From the cell containing the given text, extract its center point as [X, Y] coordinate. 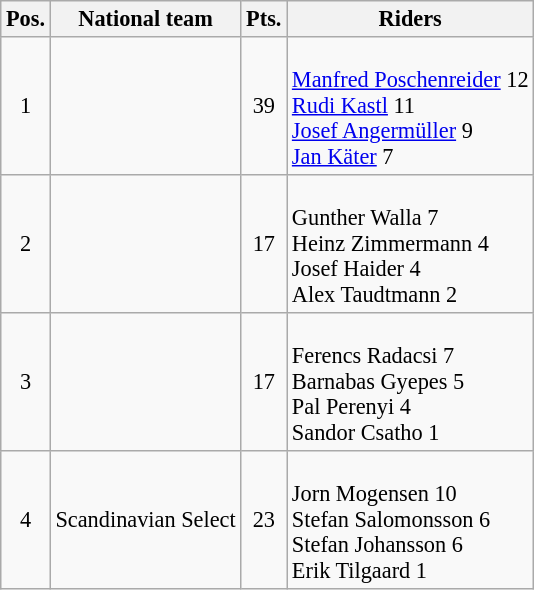
Jorn Mogensen 10 Stefan Salomonsson 6 Stefan Johansson 6 Erik Tilgaard 1 [410, 519]
1 [26, 106]
Gunther Walla 7 Heinz Zimmermann 4 Josef Haider 4 Alex Taudtmann 2 [410, 243]
3 [26, 381]
2 [26, 243]
Pos. [26, 19]
4 [26, 519]
Manfred Poschenreider 12 Rudi Kastl 11 Josef Angermüller 9 Jan Käter 7 [410, 106]
Pts. [264, 19]
Riders [410, 19]
National team [146, 19]
Ferencs Radacsi 7 Barnabas Gyepes 5 Pal Perenyi 4 Sandor Csatho 1 [410, 381]
23 [264, 519]
39 [264, 106]
Scandinavian Select [146, 519]
